For the text-containing cell, return its midpoint in (X, Y) coordinate format. 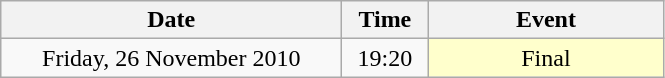
Friday, 26 November 2010 (172, 58)
Date (172, 20)
19:20 (385, 58)
Time (385, 20)
Final (546, 58)
Event (546, 20)
